Extract the [x, y] coordinate from the center of the cell holding the provided text.  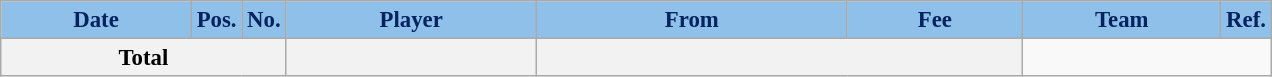
Date [96, 20]
Player [412, 20]
Pos. [216, 20]
Ref. [1246, 20]
Team [1122, 20]
No. [264, 20]
From [692, 20]
Total [144, 58]
Fee [935, 20]
